Locate the cell with the specified text and output its (x, y) center coordinate. 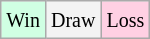
Draw (72, 20)
Loss (126, 20)
Win (24, 20)
